Pinpoint the cell where the given text exists, returning its [x, y] midpoint coordinate. 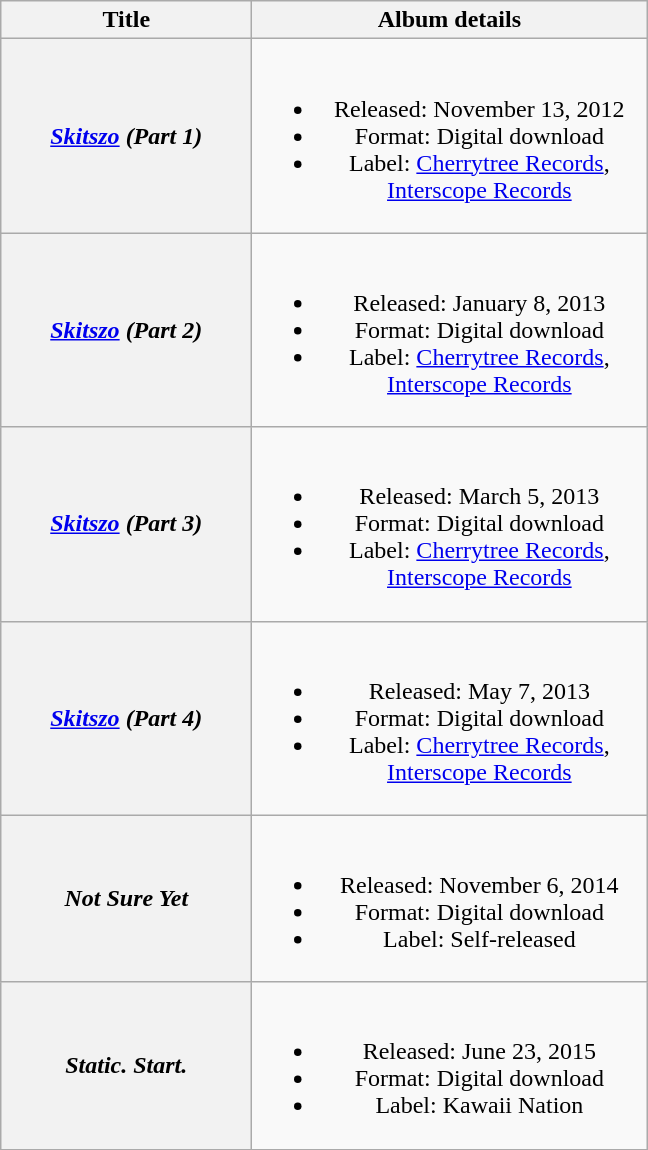
Album details [450, 20]
Released: November 13, 2012Format: Digital downloadLabel: Cherrytree Records, Interscope Records [450, 136]
Title [126, 20]
Not Sure Yet [126, 898]
Skitszo (Part 1) [126, 136]
Released: November 6, 2014Format: Digital downloadLabel: Self-released [450, 898]
Static. Start. [126, 1066]
Released: May 7, 2013Format: Digital downloadLabel: Cherrytree Records, Interscope Records [450, 718]
Released: January 8, 2013Format: Digital downloadLabel: Cherrytree Records, Interscope Records [450, 330]
Skitszo (Part 2) [126, 330]
Released: March 5, 2013Format: Digital downloadLabel: Cherrytree Records, Interscope Records [450, 524]
Released: June 23, 2015Format: Digital downloadLabel: Kawaii Nation [450, 1066]
Skitszo (Part 3) [126, 524]
Skitszo (Part 4) [126, 718]
